Locate the cell with the specified text and output its [X, Y] center coordinate. 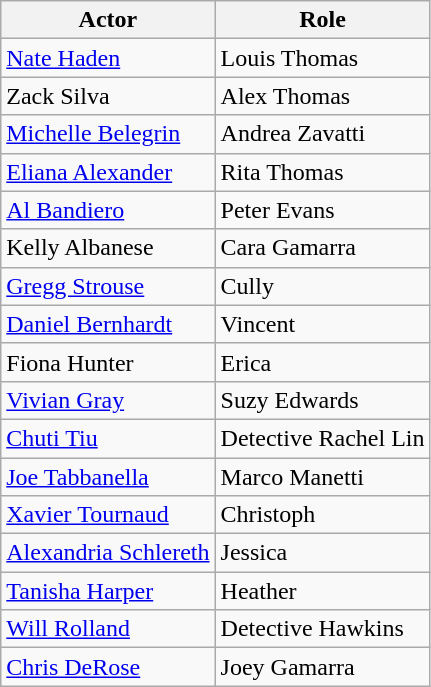
Detective Rachel Lin [322, 438]
Jessica [322, 553]
Joey Gamarra [322, 667]
Gregg Strouse [108, 286]
Al Bandiero [108, 210]
Kelly Albanese [108, 248]
Vincent [322, 324]
Marco Manetti [322, 477]
Heather [322, 591]
Cully [322, 286]
Xavier Tournaud [108, 515]
Role [322, 20]
Detective Hawkins [322, 629]
Chris DeRose [108, 667]
Joe Tabbanella [108, 477]
Tanisha Harper [108, 591]
Louis Thomas [322, 58]
Cara Gamarra [322, 248]
Eliana Alexander [108, 172]
Zack Silva [108, 96]
Chuti Tiu [108, 438]
Will Rolland [108, 629]
Fiona Hunter [108, 362]
Rita Thomas [322, 172]
Vivian Gray [108, 400]
Peter Evans [322, 210]
Daniel Bernhardt [108, 324]
Alexandria Schlereth [108, 553]
Nate Haden [108, 58]
Michelle Belegrin [108, 134]
Suzy Edwards [322, 400]
Erica [322, 362]
Actor [108, 20]
Alex Thomas [322, 96]
Christoph [322, 515]
Andrea Zavatti [322, 134]
